Scan for the cell matching the given text and deliver its (x, y) coordinate at center. 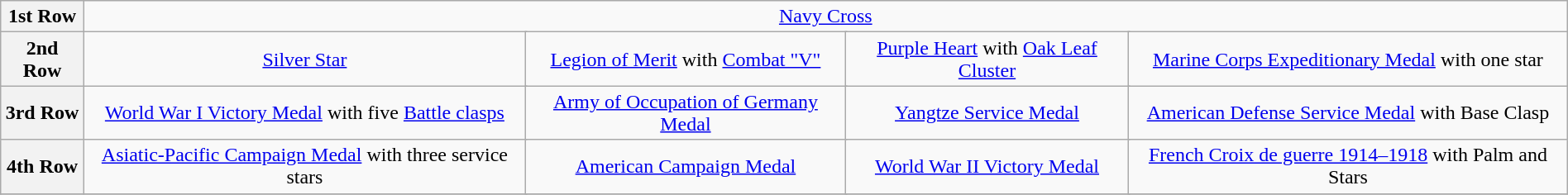
Navy Cross (825, 17)
World War I Victory Medal with five Battle clasps (304, 112)
1st Row (43, 17)
2nd Row (43, 59)
3rd Row (43, 112)
Legion of Merit with Combat "V" (685, 59)
Purple Heart with Oak Leaf Cluster (987, 59)
World War II Victory Medal (987, 167)
Asiatic-Pacific Campaign Medal with three service stars (304, 167)
Silver Star (304, 59)
4th Row (43, 167)
American Defense Service Medal with Base Clasp (1348, 112)
French Croix de guerre 1914–1918 with Palm and Stars (1348, 167)
American Campaign Medal (685, 167)
Marine Corps Expeditionary Medal with one star (1348, 59)
Yangtze Service Medal (987, 112)
Army of Occupation of Germany Medal (685, 112)
